Return (x, y) of the center of cell containing provided text 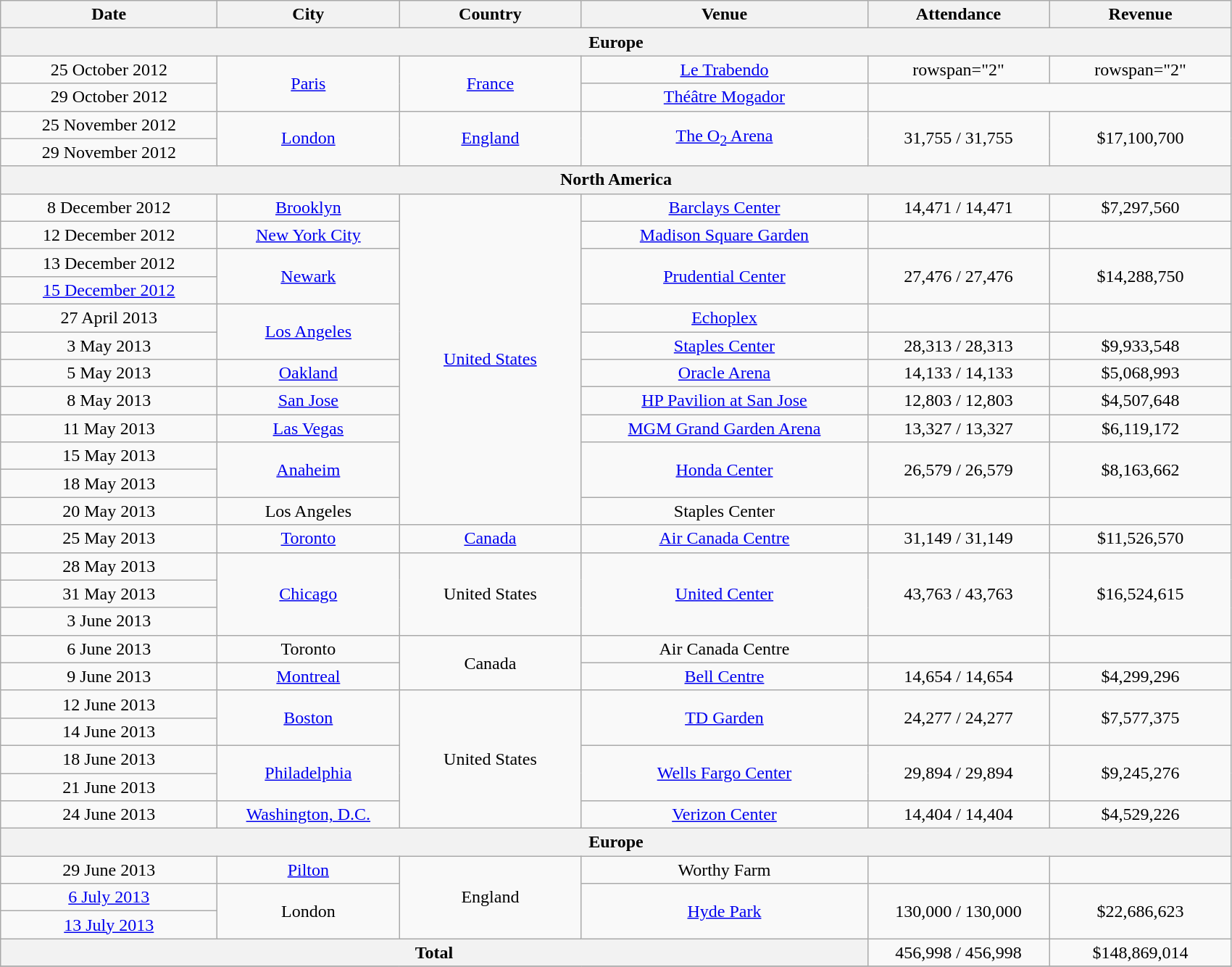
29 October 2012 (109, 97)
HP Pavilion at San Jose (725, 401)
24,277 / 24,277 (958, 718)
14,471 / 14,471 (958, 207)
$4,507,648 (1141, 401)
Montreal (309, 676)
25 October 2012 (109, 70)
21 June 2013 (109, 787)
Honda Center (725, 470)
Newark (309, 276)
26,579 / 26,579 (958, 470)
Boston (309, 718)
The O2 Arena (725, 138)
11 May 2013 (109, 428)
28,313 / 28,313 (958, 346)
Total (434, 953)
14,133 / 14,133 (958, 373)
29 November 2012 (109, 152)
Barclays Center (725, 207)
$4,529,226 (1141, 815)
13 December 2012 (109, 262)
Las Vegas (309, 428)
27 April 2013 (109, 318)
Washington, D.C. (309, 815)
Théâtre Mogador (725, 97)
12 June 2013 (109, 704)
New York City (309, 235)
31,149 / 31,149 (958, 539)
Le Trabendo (725, 70)
$9,245,276 (1141, 773)
United Center (725, 594)
27,476 / 27,476 (958, 276)
MGM Grand Garden Arena (725, 428)
Paris (309, 83)
$17,100,700 (1141, 138)
29 June 2013 (109, 870)
$7,577,375 (1141, 718)
3 June 2013 (109, 621)
$16,524,615 (1141, 594)
Attendance (958, 14)
18 May 2013 (109, 483)
$8,163,662 (1141, 470)
9 June 2013 (109, 676)
Country (490, 14)
Verizon Center (725, 815)
$4,299,296 (1141, 676)
$148,869,014 (1141, 953)
$22,686,623 (1141, 911)
Brooklyn (309, 207)
25 November 2012 (109, 125)
Anaheim (309, 470)
TD Garden (725, 718)
5 May 2013 (109, 373)
City (309, 14)
Oakland (309, 373)
13 July 2013 (109, 925)
Oracle Arena (725, 373)
31 May 2013 (109, 594)
Pilton (309, 870)
France (490, 83)
Philadelphia (309, 773)
$6,119,172 (1141, 428)
Hyde Park (725, 911)
Wells Fargo Center (725, 773)
$14,288,750 (1141, 276)
Worthy Farm (725, 870)
$7,297,560 (1141, 207)
3 May 2013 (109, 346)
20 May 2013 (109, 511)
8 May 2013 (109, 401)
Revenue (1141, 14)
18 June 2013 (109, 759)
29,894 / 29,894 (958, 773)
15 December 2012 (109, 290)
14,654 / 14,654 (958, 676)
130,000 / 130,000 (958, 911)
Prudential Center (725, 276)
8 December 2012 (109, 207)
25 May 2013 (109, 539)
31,755 / 31,755 (958, 138)
12 December 2012 (109, 235)
6 June 2013 (109, 649)
6 July 2013 (109, 897)
$11,526,570 (1141, 539)
12,803 / 12,803 (958, 401)
15 May 2013 (109, 456)
San Jose (309, 401)
North America (616, 180)
Chicago (309, 594)
$5,068,993 (1141, 373)
$9,933,548 (1141, 346)
456,998 / 456,998 (958, 953)
Bell Centre (725, 676)
Venue (725, 14)
13,327 / 13,327 (958, 428)
Madison Square Garden (725, 235)
14,404 / 14,404 (958, 815)
Echoplex (725, 318)
28 May 2013 (109, 566)
14 June 2013 (109, 731)
24 June 2013 (109, 815)
Date (109, 14)
43,763 / 43,763 (958, 594)
